Find where the given text appears and provide that cell's center as [X, Y] coordinate. 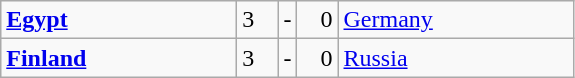
Egypt [119, 20]
Germany [456, 20]
Finland [119, 58]
Russia [456, 58]
